Pinpoint the cell where the given text exists, returning its (X, Y) midpoint coordinate. 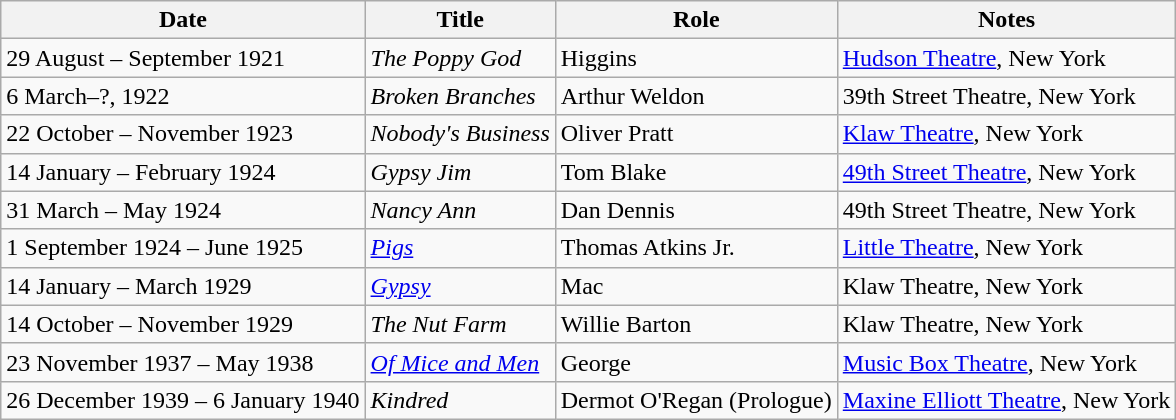
Oliver Pratt (696, 134)
39th Street Theatre, New York (1006, 96)
31 March – May 1924 (183, 210)
Maxine Elliott Theatre, New York (1006, 400)
Notes (1006, 20)
14 January – February 1924 (183, 172)
Thomas Atkins Jr. (696, 248)
Hudson Theatre, New York (1006, 58)
Kindred (460, 400)
Title (460, 20)
Nancy Ann (460, 210)
26 December 1939 – 6 January 1940 (183, 400)
Music Box Theatre, New York (1006, 362)
The Poppy God (460, 58)
Nobody's Business (460, 134)
Willie Barton (696, 324)
Date (183, 20)
14 January – March 1929 (183, 286)
23 November 1937 – May 1938 (183, 362)
Tom Blake (696, 172)
Arthur Weldon (696, 96)
Mac (696, 286)
Dermot O'Regan (Prologue) (696, 400)
Of Mice and Men (460, 362)
Gypsy Jim (460, 172)
Broken Branches (460, 96)
1 September 1924 – June 1925 (183, 248)
Dan Dennis (696, 210)
Higgins (696, 58)
George (696, 362)
Little Theatre, New York (1006, 248)
29 August – September 1921 (183, 58)
Role (696, 20)
Gypsy (460, 286)
The Nut Farm (460, 324)
Pigs (460, 248)
22 October – November 1923 (183, 134)
6 March–?, 1922 (183, 96)
14 October – November 1929 (183, 324)
